Find where the given text appears and provide that cell's center as [x, y] coordinate. 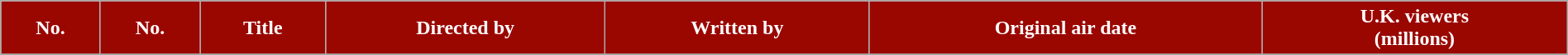
Title [263, 28]
U.K. viewers(millions) [1415, 28]
Original air date [1065, 28]
Written by [737, 28]
Directed by [465, 28]
